Return the (x, y) coordinate for the center point of the cell that contains the specified text.  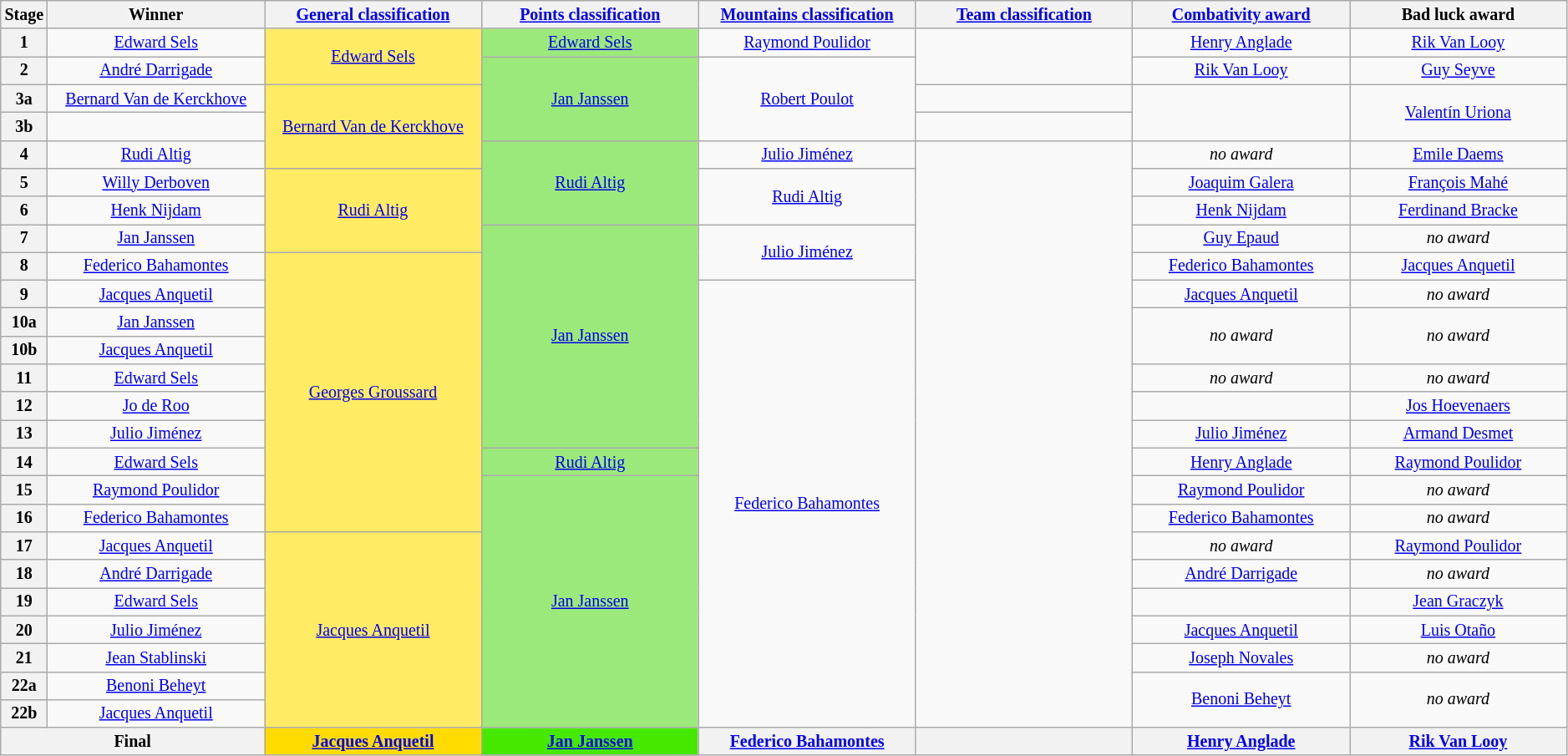
1 (24, 43)
13 (24, 434)
Jean Stablinski (156, 658)
Georges Groussard (373, 393)
Armand Desmet (1459, 434)
19 (24, 601)
2 (24, 70)
18 (24, 573)
Mountains classification (807, 15)
Team classification (1024, 15)
Stage (24, 15)
22a (24, 685)
12 (24, 406)
Final (133, 742)
10b (24, 351)
Guy Seyve (1459, 70)
3a (24, 99)
Valentín Uriona (1459, 112)
General classification (373, 15)
16 (24, 518)
11 (24, 378)
3b (24, 127)
22b (24, 713)
5 (24, 182)
Winner (156, 15)
15 (24, 490)
François Mahé (1459, 182)
8 (24, 266)
4 (24, 154)
Ferdinand Bracke (1459, 211)
Points classification (590, 15)
Joaquim Galera (1241, 182)
6 (24, 211)
9 (24, 294)
Emile Daems (1459, 154)
10a (24, 322)
Jean Graczyk (1459, 601)
7 (24, 239)
Bad luck award (1459, 15)
17 (24, 546)
14 (24, 463)
Jo de Roo (156, 406)
Guy Epaud (1241, 239)
21 (24, 658)
Combativity award (1241, 15)
20 (24, 630)
Willy Derboven (156, 182)
Luis Otaño (1459, 630)
Jos Hoevenaers (1459, 406)
Joseph Novales (1241, 658)
Robert Poulot (807, 99)
